Find where the given text appears and provide that cell's center as [X, Y] coordinate. 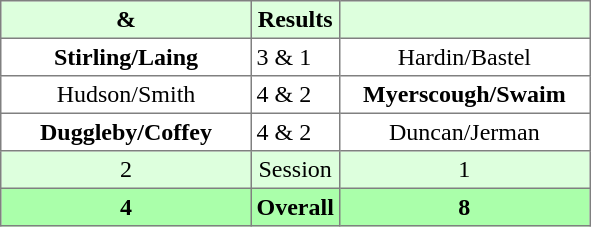
Overall [295, 207]
4 [126, 207]
8 [464, 207]
Hardin/Bastel [464, 57]
Duncan/Jerman [464, 132]
Stirling/Laing [126, 57]
Hudson/Smith [126, 95]
Session [295, 170]
& [126, 20]
2 [126, 170]
Results [295, 20]
Duggleby/Coffey [126, 132]
3 & 1 [295, 57]
Myerscough/Swaim [464, 95]
1 [464, 170]
